Capture the cell that displays the provided text and extract its [X, Y] central coordinate. 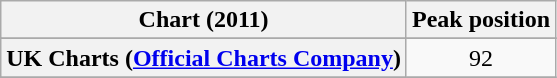
Chart (2011) [204, 20]
UK Charts (Official Charts Company) [204, 58]
Peak position [480, 20]
92 [480, 58]
